Search for the cell housing the specified text and yield its (X, Y) center coordinate. 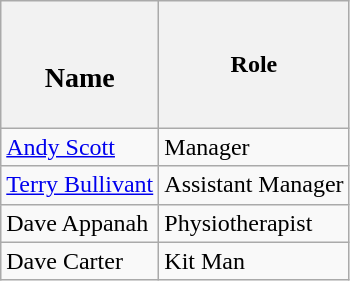
Dave Appanah (80, 223)
Kit Man (254, 261)
Assistant Manager (254, 185)
Andy Scott (80, 147)
Name (80, 64)
Manager (254, 147)
Terry Bullivant (80, 185)
Dave Carter (80, 261)
Role (254, 64)
Physiotherapist (254, 223)
